Detect which cell encompasses the target text, then output its (x, y) center coordinate. 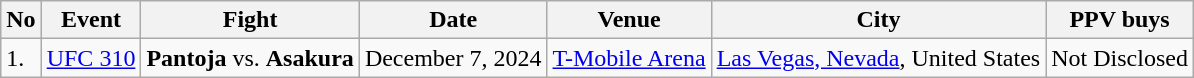
Not Disclosed (1120, 58)
No (21, 20)
Las Vegas, Nevada, United States (878, 58)
Fight (250, 20)
Event (91, 20)
PPV buys (1120, 20)
T-Mobile Arena (629, 58)
City (878, 20)
Venue (629, 20)
December 7, 2024 (453, 58)
Pantoja vs. Asakura (250, 58)
UFC 310 (91, 58)
1. (21, 58)
Date (453, 20)
